From the cell containing the given text, extract its center point as (X, Y) coordinate. 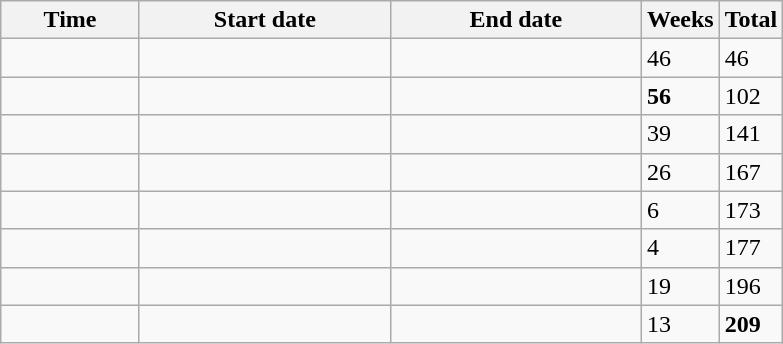
Start date (264, 20)
6 (680, 210)
177 (751, 248)
Time (70, 20)
Total (751, 20)
4 (680, 248)
End date (516, 20)
141 (751, 134)
13 (680, 324)
209 (751, 324)
39 (680, 134)
196 (751, 286)
19 (680, 286)
Weeks (680, 20)
56 (680, 96)
173 (751, 210)
26 (680, 172)
102 (751, 96)
167 (751, 172)
